Scan for the cell matching the given text and deliver its [X, Y] coordinate at center. 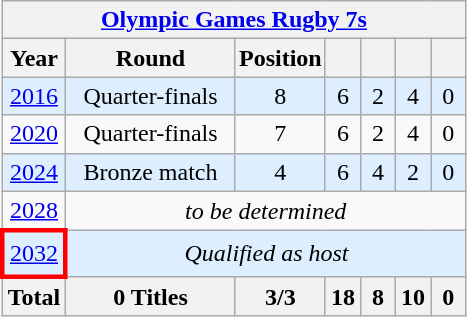
to be determined [266, 211]
3/3 [280, 297]
7 [280, 134]
2028 [34, 211]
2016 [34, 96]
18 [342, 297]
10 [414, 297]
Total [34, 297]
Year [34, 58]
Round [150, 58]
2032 [34, 254]
2024 [34, 172]
Bronze match [150, 172]
2020 [34, 134]
Position [280, 58]
0 Titles [150, 297]
Qualified as host [266, 254]
Olympic Games Rugby 7s [234, 20]
